Capture the cell that displays the provided text and extract its (x, y) central coordinate. 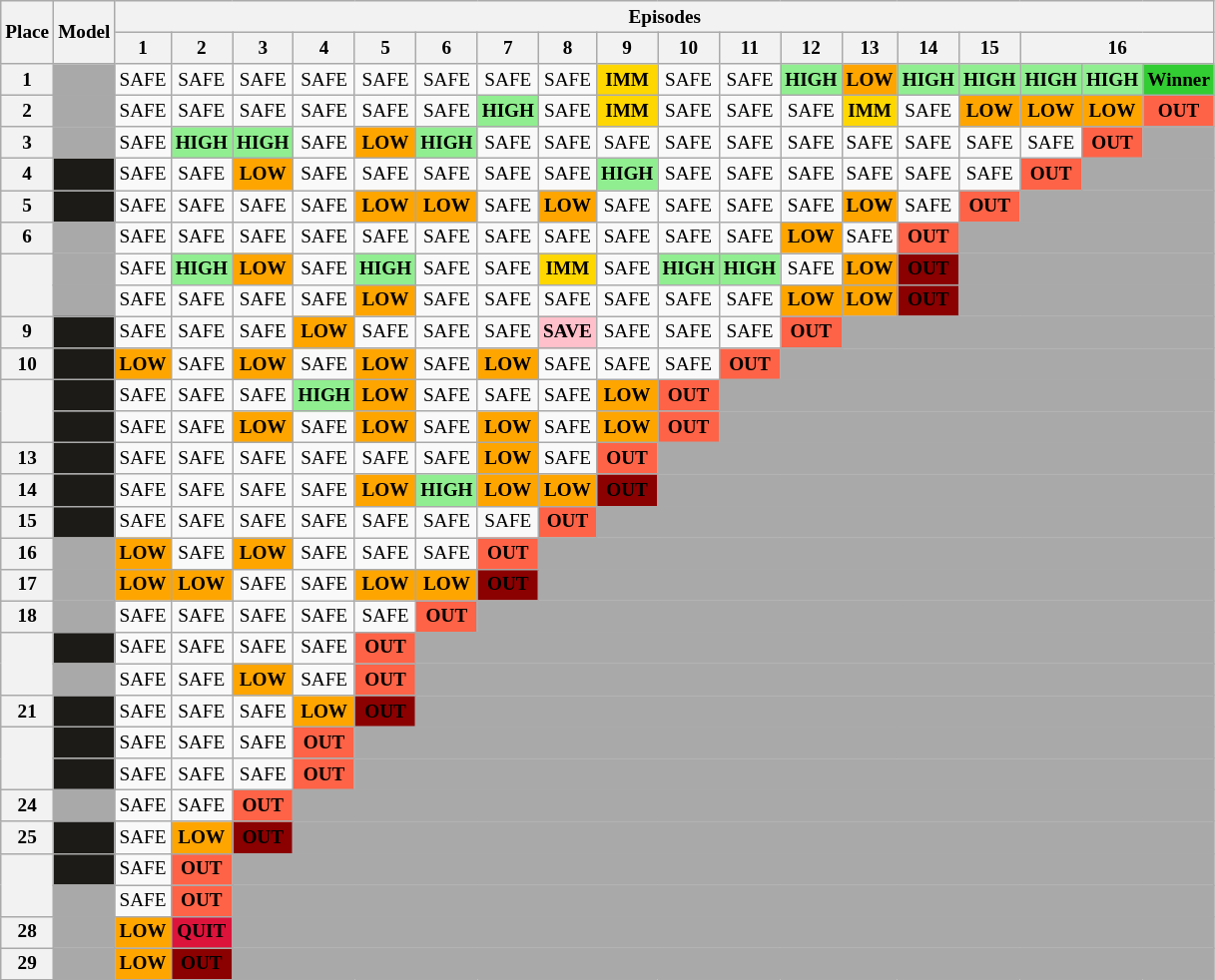
24 (28, 806)
Model (84, 32)
Episodes (665, 17)
SAVE (568, 332)
25 (28, 837)
Winner (1179, 80)
Place (28, 32)
29 (28, 964)
28 (28, 932)
QUIT (202, 932)
17 (28, 585)
18 (28, 617)
7 (507, 48)
21 (28, 712)
8 (568, 48)
11 (749, 48)
12 (811, 48)
